Determine the [x, y] coordinate at the center of the cell enclosing the given text.  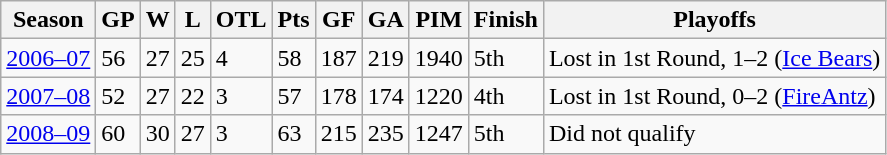
2007–08 [48, 96]
Pts [294, 20]
GF [338, 20]
Playoffs [714, 20]
30 [158, 134]
219 [386, 58]
Lost in 1st Round, 0–2 (FireAntz) [714, 96]
63 [294, 134]
4 [241, 58]
1220 [438, 96]
PIM [438, 20]
W [158, 20]
174 [386, 96]
Did not qualify [714, 134]
Finish [506, 20]
235 [386, 134]
L [192, 20]
178 [338, 96]
GA [386, 20]
GP [118, 20]
Season [48, 20]
22 [192, 96]
215 [338, 134]
OTL [241, 20]
187 [338, 58]
2006–07 [48, 58]
60 [118, 134]
2008–09 [48, 134]
56 [118, 58]
57 [294, 96]
4th [506, 96]
52 [118, 96]
Lost in 1st Round, 1–2 (Ice Bears) [714, 58]
1940 [438, 58]
58 [294, 58]
1247 [438, 134]
25 [192, 58]
